Search for the cell housing the specified text and yield its (X, Y) center coordinate. 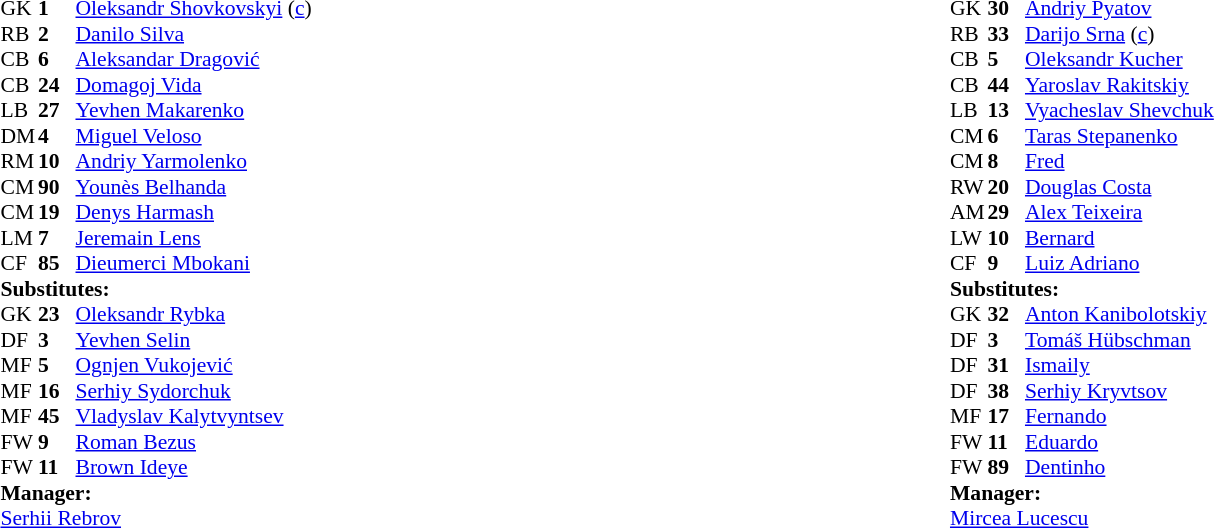
Dieumerci Mbokani (194, 263)
LM (19, 238)
Danilo Silva (194, 34)
AM (969, 213)
8 (1006, 161)
Douglas Costa (1120, 187)
20 (1006, 187)
Taras Stepanenko (1120, 136)
Luiz Adriano (1120, 263)
Ismaily (1120, 365)
33 (1006, 34)
7 (57, 238)
Fred (1120, 161)
Anton Kanibolotskiy (1120, 315)
Serhiy Kryvtsov (1120, 391)
Vyacheslav Shevchuk (1120, 111)
19 (57, 213)
Yaroslav Rakitskiy (1120, 85)
Bernard (1120, 238)
Alex Teixeira (1120, 213)
16 (57, 391)
Eduardo (1120, 442)
Miguel Veloso (194, 136)
Fernando (1120, 417)
85 (57, 263)
32 (1006, 315)
DM (19, 136)
Darijo Srna (c) (1120, 34)
Brown Ideye (194, 467)
29 (1006, 213)
Yevhen Makarenko (194, 111)
Andriy Yarmolenko (194, 161)
Tomáš Hübschman (1120, 340)
Yevhen Selin (194, 340)
Younès Belhanda (194, 187)
44 (1006, 85)
90 (57, 187)
4 (57, 136)
RM (19, 161)
Dentinho (1120, 467)
Jeremain Lens (194, 238)
Serhiy Sydorchuk (194, 391)
LW (969, 238)
24 (57, 85)
Oleksandr Kucher (1120, 59)
45 (57, 417)
Aleksandar Dragović (194, 59)
Roman Bezus (194, 442)
27 (57, 111)
38 (1006, 391)
RW (969, 187)
17 (1006, 417)
Oleksandr Rybka (194, 315)
Vladyslav Kalytvyntsev (194, 417)
23 (57, 315)
2 (57, 34)
Denys Harmash (194, 213)
31 (1006, 365)
13 (1006, 111)
Ognjen Vukojević (194, 365)
89 (1006, 467)
Domagoj Vida (194, 85)
